For the text-containing cell, return its midpoint in [X, Y] coordinate format. 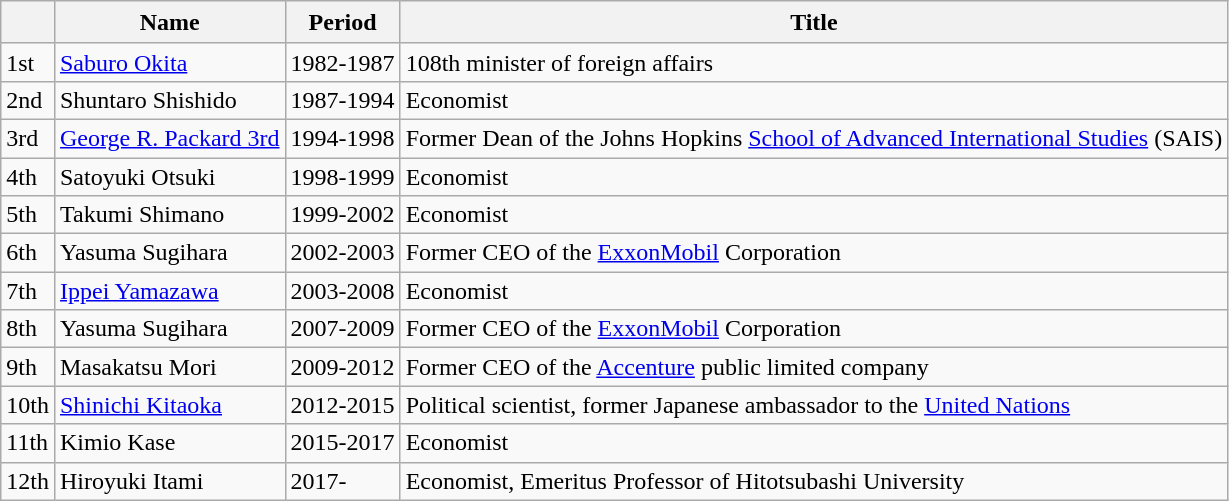
Saburo Okita [170, 62]
2017- [342, 481]
108th minister of foreign affairs [814, 62]
Period [342, 22]
Economist, Emeritus Professor of Hitotsubashi University [814, 481]
1982-1987 [342, 62]
Ippei Yamazawa [170, 291]
Former Dean of the Johns Hopkins School of Advanced International Studies (SAIS) [814, 138]
11th [28, 443]
10th [28, 405]
3rd [28, 138]
2012-2015 [342, 405]
9th [28, 367]
Shuntaro Shishido [170, 100]
Name [170, 22]
Satoyuki Otsuki [170, 177]
5th [28, 215]
Kimio Kase [170, 443]
2nd [28, 100]
Masakatsu Mori [170, 367]
George R. Packard 3rd [170, 138]
1998-1999 [342, 177]
Shinichi Kitaoka [170, 405]
6th [28, 253]
Hiroyuki Itami [170, 481]
Takumi Shimano [170, 215]
12th [28, 481]
2009-2012 [342, 367]
2007-2009 [342, 329]
1st [28, 62]
1994-1998 [342, 138]
7th [28, 291]
Title [814, 22]
2015-2017 [342, 443]
1987-1994 [342, 100]
2002-2003 [342, 253]
4th [28, 177]
Political scientist, former Japanese ambassador to the United Nations [814, 405]
Former CEO of the Accenture public limited company [814, 367]
8th [28, 329]
2003-2008 [342, 291]
1999-2002 [342, 215]
